Output the (X, Y) coordinate of the center of the cell containing the given text.  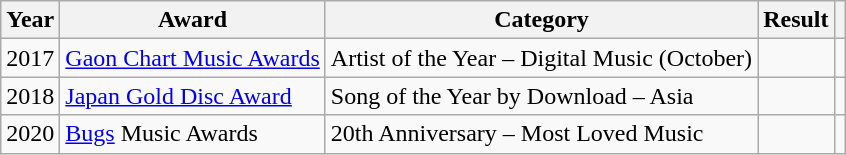
Gaon Chart Music Awards (193, 58)
Artist of the Year – Digital Music (October) (541, 58)
Japan Gold Disc Award (193, 96)
2018 (30, 96)
20th Anniversary – Most Loved Music (541, 134)
Song of the Year by Download – Asia (541, 96)
Bugs Music Awards (193, 134)
Year (30, 20)
Award (193, 20)
2020 (30, 134)
Result (796, 20)
2017 (30, 58)
Category (541, 20)
